Return the (x, y) coordinate for the center point of the cell that contains the specified text.  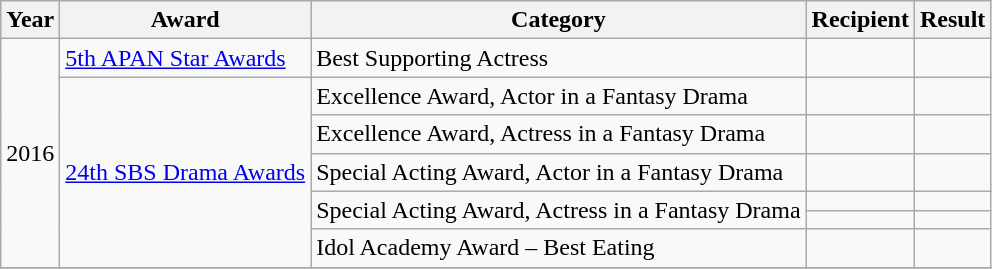
Category (558, 20)
5th APAN Star Awards (186, 58)
Best Supporting Actress (558, 58)
Excellence Award, Actor in a Fantasy Drama (558, 96)
Award (186, 20)
Year (30, 20)
Recipient (860, 20)
Special Acting Award, Actor in a Fantasy Drama (558, 172)
24th SBS Drama Awards (186, 172)
Idol Academy Award – Best Eating (558, 248)
Special Acting Award, Actress in a Fantasy Drama (558, 210)
Result (952, 20)
2016 (30, 153)
Excellence Award, Actress in a Fantasy Drama (558, 134)
